Locate the cell with the specified text and output its (x, y) center coordinate. 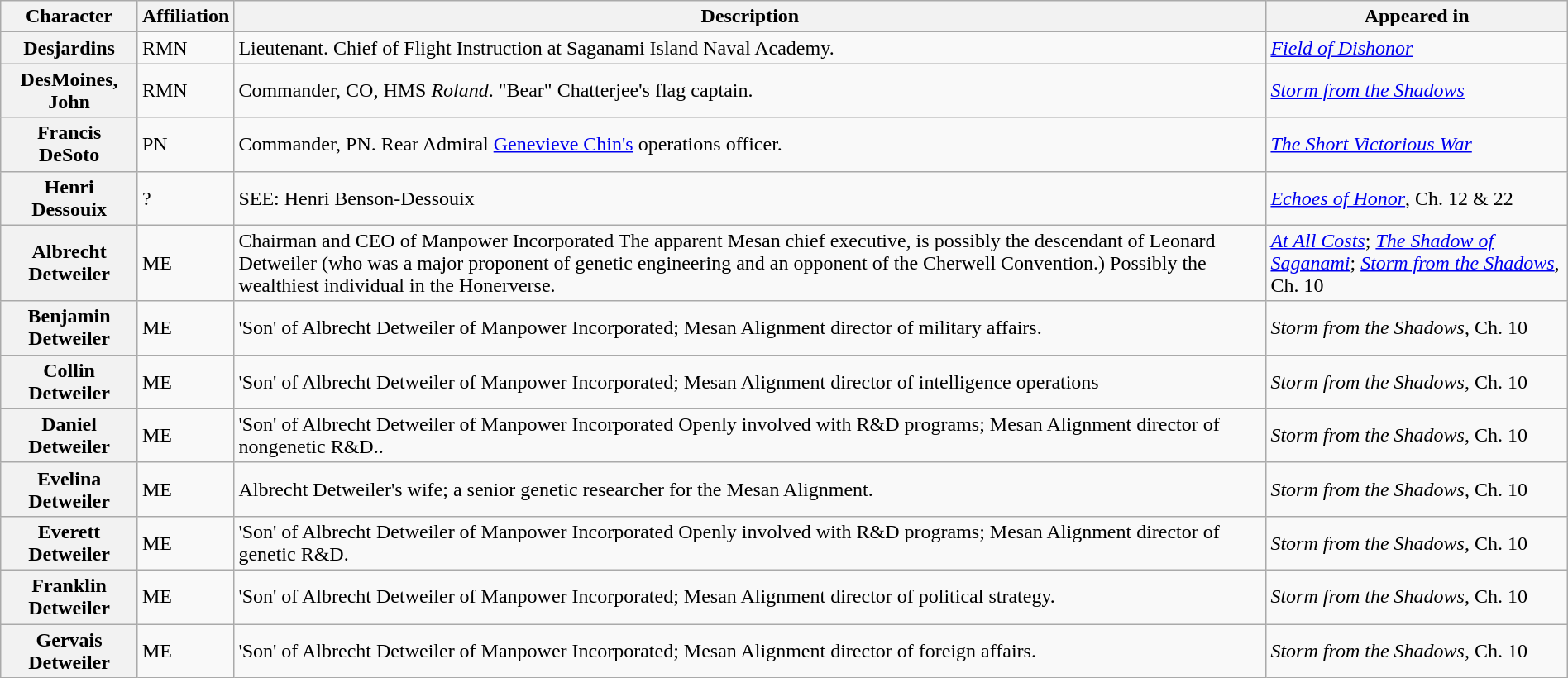
Desjardins (69, 48)
Evelina Detweiler (69, 489)
Everett Detweiler (69, 542)
Gervais Detweiler (69, 650)
Affiliation (185, 17)
Storm from the Shadows (1417, 91)
Appeared in (1417, 17)
Commander, CO, HMS Roland. "Bear" Chatterjee's flag captain. (750, 91)
Field of Dishonor (1417, 48)
Echoes of Honor, Ch. 12 & 22 (1417, 198)
? (185, 198)
Albrecht Detweiler (69, 263)
SEE: Henri Benson-Dessouix (750, 198)
PN (185, 144)
Collin Detweiler (69, 382)
Character (69, 17)
Commander, PN. Rear Admiral Genevieve Chin's operations officer. (750, 144)
The Short Victorious War (1417, 144)
DesMoines, John (69, 91)
At All Costs; The Shadow of Saganami; Storm from the Shadows, Ch. 10 (1417, 263)
Henri Dessouix (69, 198)
Benjamin Detweiler (69, 327)
'Son' of Albrecht Detweiler of Manpower Incorporated Openly involved with R&D programs; Mesan Alignment director of nongenetic R&D.. (750, 435)
Franklin Detweiler (69, 597)
'Son' of Albrecht Detweiler of Manpower Incorporated Openly involved with R&D programs; Mesan Alignment director of genetic R&D. (750, 542)
'Son' of Albrecht Detweiler of Manpower Incorporated; Mesan Alignment director of political strategy. (750, 597)
Daniel Detweiler (69, 435)
Albrecht Detweiler's wife; a senior genetic researcher for the Mesan Alignment. (750, 489)
Francis DeSoto (69, 144)
'Son' of Albrecht Detweiler of Manpower Incorporated; Mesan Alignment director of military affairs. (750, 327)
'Son' of Albrecht Detweiler of Manpower Incorporated; Mesan Alignment director of foreign affairs. (750, 650)
'Son' of Albrecht Detweiler of Manpower Incorporated; Mesan Alignment director of intelligence operations (750, 382)
Description (750, 17)
Lieutenant. Chief of Flight Instruction at Saganami Island Naval Academy. (750, 48)
